Return the [x, y] coordinate for the center point of the cell that contains the specified text.  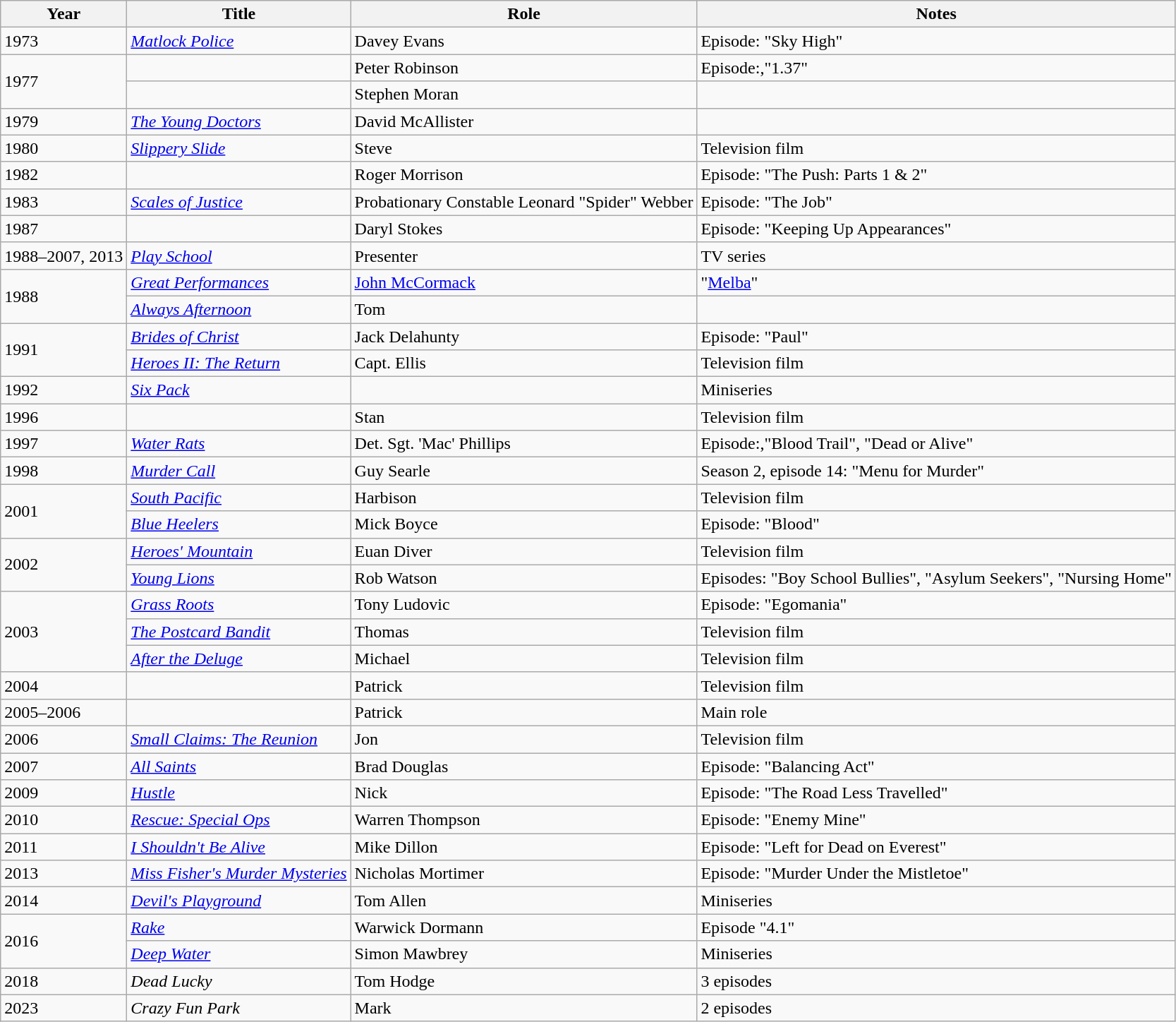
Guy Searle [523, 471]
2002 [63, 565]
Michael [523, 659]
Episode: "Balancing Act" [936, 766]
Mark [523, 1008]
2005–2006 [63, 712]
Great Performances [238, 282]
Blue Heelers [238, 524]
David McAllister [523, 121]
Episode: "Enemy Mine" [936, 820]
All Saints [238, 766]
Dead Lucky [238, 981]
Rob Watson [523, 578]
2009 [63, 793]
Crazy Fun Park [238, 1008]
2007 [63, 766]
Miss Fisher's Murder Mysteries [238, 874]
2 episodes [936, 1008]
Young Lions [238, 578]
Episode: "The Push: Parts 1 & 2" [936, 175]
Heroes II: The Return [238, 363]
1988 [63, 296]
Main role [936, 712]
2018 [63, 981]
Episode:,"1.37" [936, 68]
Steve [523, 148]
Euan Diver [523, 551]
1979 [63, 121]
Brad Douglas [523, 766]
Harbison [523, 498]
Warren Thompson [523, 820]
South Pacific [238, 498]
2010 [63, 820]
2003 [63, 632]
Stephen Moran [523, 95]
2006 [63, 739]
Roger Morrison [523, 175]
Episode:,"Blood Trail", "Dead or Alive" [936, 444]
TV series [936, 255]
Peter Robinson [523, 68]
I Shouldn't Be Alive [238, 847]
Det. Sgt. 'Mac' Phillips [523, 444]
Davey Evans [523, 41]
Title [238, 14]
2013 [63, 874]
Episode: "Left for Dead on Everest" [936, 847]
Episode: "Paul" [936, 337]
Water Rats [238, 444]
1997 [63, 444]
Role [523, 14]
1996 [63, 417]
Nick [523, 793]
Episode "4.1" [936, 927]
Stan [523, 417]
3 episodes [936, 981]
Mike Dillon [523, 847]
Warwick Dormann [523, 927]
After the Deluge [238, 659]
2014 [63, 901]
Grass Roots [238, 605]
The Postcard Bandit [238, 632]
Tom Allen [523, 901]
Jack Delahunty [523, 337]
Episode: "Blood" [936, 524]
Rescue: Special Ops [238, 820]
2004 [63, 685]
Episode: "Sky High" [936, 41]
Brides of Christ [238, 337]
Small Claims: The Reunion [238, 739]
Jon [523, 739]
Episode: "Keeping Up Appearances" [936, 229]
1992 [63, 390]
Nicholas Mortimer [523, 874]
Always Afternoon [238, 309]
Matlock Police [238, 41]
Slippery Slide [238, 148]
Heroes' Mountain [238, 551]
Devil's Playground [238, 901]
The Young Doctors [238, 121]
Simon Mawbrey [523, 954]
Year [63, 14]
1977 [63, 81]
Notes [936, 14]
1982 [63, 175]
2016 [63, 941]
Episode: "The Job" [936, 202]
1991 [63, 350]
Mick Boyce [523, 524]
"Melba" [936, 282]
Daryl Stokes [523, 229]
Deep Water [238, 954]
Episode: "Egomania" [936, 605]
1987 [63, 229]
Tony Ludovic [523, 605]
Episodes: "Boy School Bullies", "Asylum Seekers", "Nursing Home" [936, 578]
1983 [63, 202]
Capt. Ellis [523, 363]
Tom Hodge [523, 981]
Hustle [238, 793]
Season 2, episode 14: "Menu for Murder" [936, 471]
Episode: "Murder Under the Mistletoe" [936, 874]
Scales of Justice [238, 202]
Episode: "The Road Less Travelled" [936, 793]
Thomas [523, 632]
2023 [63, 1008]
1998 [63, 471]
1973 [63, 41]
Play School [238, 255]
2001 [63, 511]
Rake [238, 927]
Murder Call [238, 471]
2011 [63, 847]
Tom [523, 309]
Probationary Constable Leonard "Spider" Webber [523, 202]
Six Pack [238, 390]
Presenter [523, 255]
1988–2007, 2013 [63, 255]
1980 [63, 148]
John McCormack [523, 282]
